Locate the cell with the specified text and output its (x, y) center coordinate. 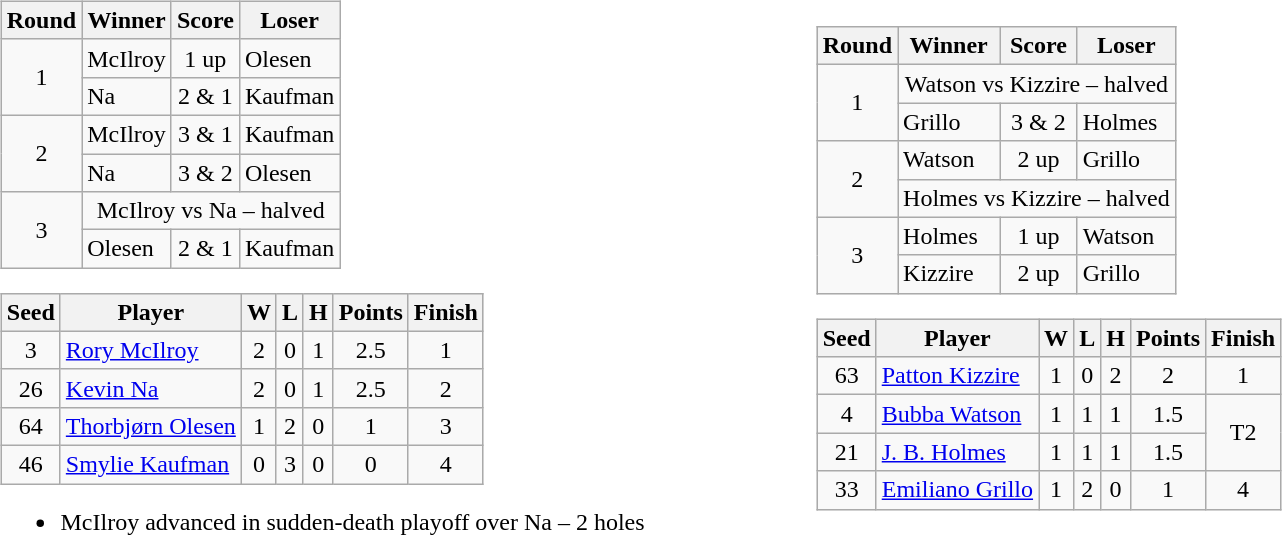
Emiliano Grillo (957, 490)
J. B. Holmes (957, 452)
Smylie Kaufman (150, 464)
Kizzire (949, 274)
Patton Kizzire (957, 376)
T2 (1244, 433)
McIlroy vs Na – halved (211, 211)
3 & 1 (205, 134)
46 (30, 464)
Kevin Na (150, 388)
63 (846, 376)
Holmes vs Kizzire – halved (1037, 198)
Thorbjørn Olesen (150, 426)
33 (846, 490)
Watson vs Kizzire – halved (1037, 84)
21 (846, 452)
64 (30, 426)
Bubba Watson (957, 414)
26 (30, 388)
Rory McIlroy (150, 350)
